Scan for the cell matching the given text and deliver its [x, y] coordinate at center. 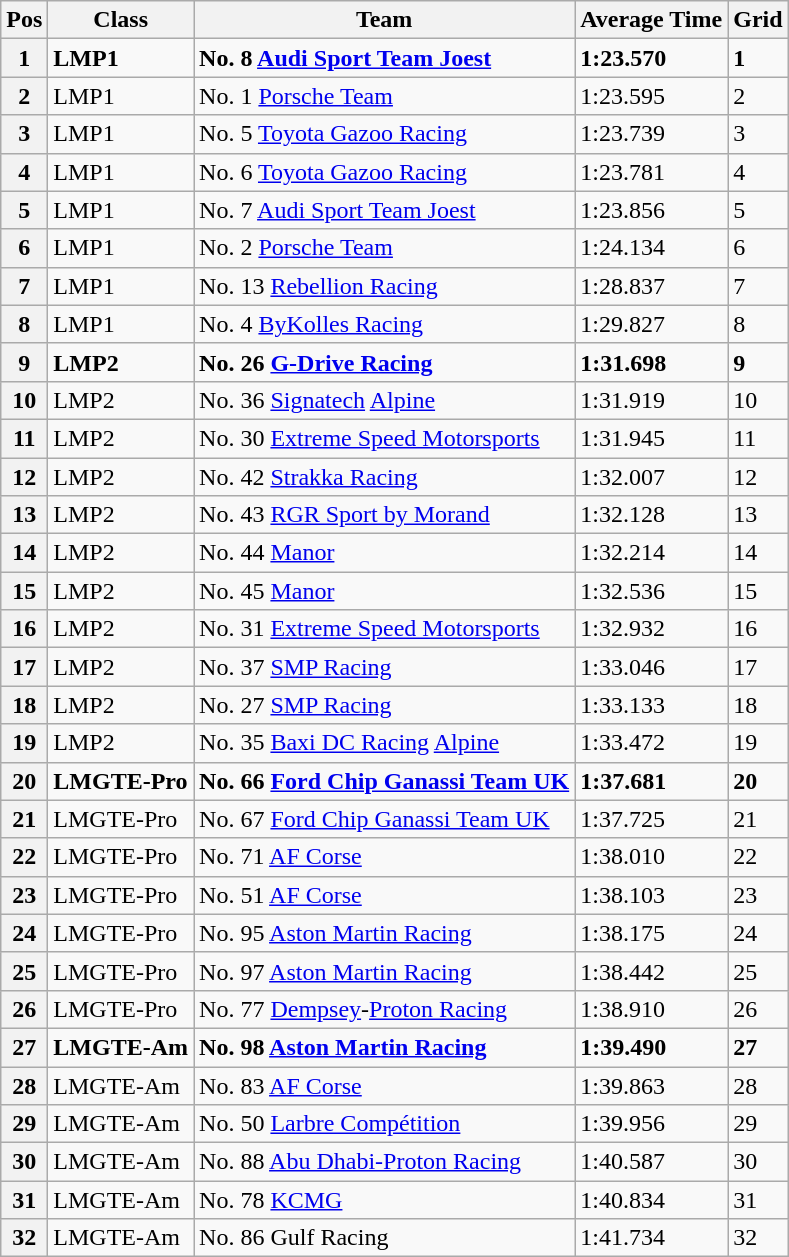
No. 31 Extreme Speed Motorsports [384, 629]
No. 1 Porsche Team [384, 96]
No. 67 Ford Chip Ganassi Team UK [384, 819]
Class [121, 20]
No. 13 Rebellion Racing [384, 286]
1:37.681 [652, 781]
No. 30 Extreme Speed Motorsports [384, 438]
1:23.856 [652, 210]
1:33.133 [652, 705]
1:23.570 [652, 58]
No. 26 G-Drive Racing [384, 362]
No. 27 SMP Racing [384, 705]
1:41.734 [652, 1238]
1:38.103 [652, 895]
No. 66 Ford Chip Ganassi Team UK [384, 781]
No. 50 Larbre Compétition [384, 1124]
No. 37 SMP Racing [384, 667]
No. 44 Manor [384, 553]
1:38.910 [652, 1009]
Team [384, 20]
No. 51 AF Corse [384, 895]
1:33.046 [652, 667]
1:31.698 [652, 362]
No. 97 Aston Martin Racing [384, 971]
1:23.739 [652, 134]
No. 77 Dempsey-Proton Racing [384, 1009]
1:32.214 [652, 553]
1:38.175 [652, 933]
1:40.587 [652, 1162]
No. 86 Gulf Racing [384, 1238]
No. 2 Porsche Team [384, 248]
1:38.442 [652, 971]
No. 6 Toyota Gazoo Racing [384, 172]
1:24.134 [652, 248]
1:32.932 [652, 629]
Average Time [652, 20]
No. 45 Manor [384, 591]
1:32.128 [652, 515]
No. 42 Strakka Racing [384, 477]
1:32.007 [652, 477]
No. 98 Aston Martin Racing [384, 1047]
1:39.863 [652, 1085]
No. 78 KCMG [384, 1200]
1:23.595 [652, 96]
1:28.837 [652, 286]
Pos [24, 20]
1:39.956 [652, 1124]
1:23.781 [652, 172]
1:29.827 [652, 324]
1:32.536 [652, 591]
1:38.010 [652, 857]
No. 88 Abu Dhabi-Proton Racing [384, 1162]
No. 5 Toyota Gazoo Racing [384, 134]
No. 43 RGR Sport by Morand [384, 515]
No. 7 Audi Sport Team Joest [384, 210]
1:37.725 [652, 819]
1:31.945 [652, 438]
1:39.490 [652, 1047]
1:31.919 [652, 400]
No. 4 ByKolles Racing [384, 324]
No. 71 AF Corse [384, 857]
No. 8 Audi Sport Team Joest [384, 58]
No. 83 AF Corse [384, 1085]
Grid [758, 20]
No. 36 Signatech Alpine [384, 400]
1:40.834 [652, 1200]
No. 35 Baxi DC Racing Alpine [384, 743]
1:33.472 [652, 743]
No. 95 Aston Martin Racing [384, 933]
